Locate the cell with the specified text and output its (X, Y) center coordinate. 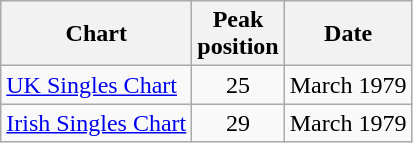
Date (348, 34)
Peakposition (238, 34)
29 (238, 123)
25 (238, 85)
UK Singles Chart (96, 85)
Irish Singles Chart (96, 123)
Chart (96, 34)
